Return (X, Y) of the center of cell containing provided text 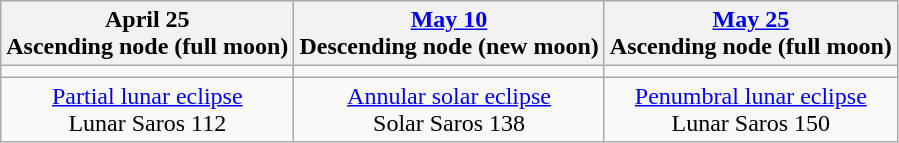
Partial lunar eclipseLunar Saros 112 (148, 110)
April 25Ascending node (full moon) (148, 34)
Penumbral lunar eclipseLunar Saros 150 (750, 110)
May 10Descending node (new moon) (449, 34)
May 25Ascending node (full moon) (750, 34)
Annular solar eclipseSolar Saros 138 (449, 110)
